Locate the cell with the specified text and output its [x, y] center coordinate. 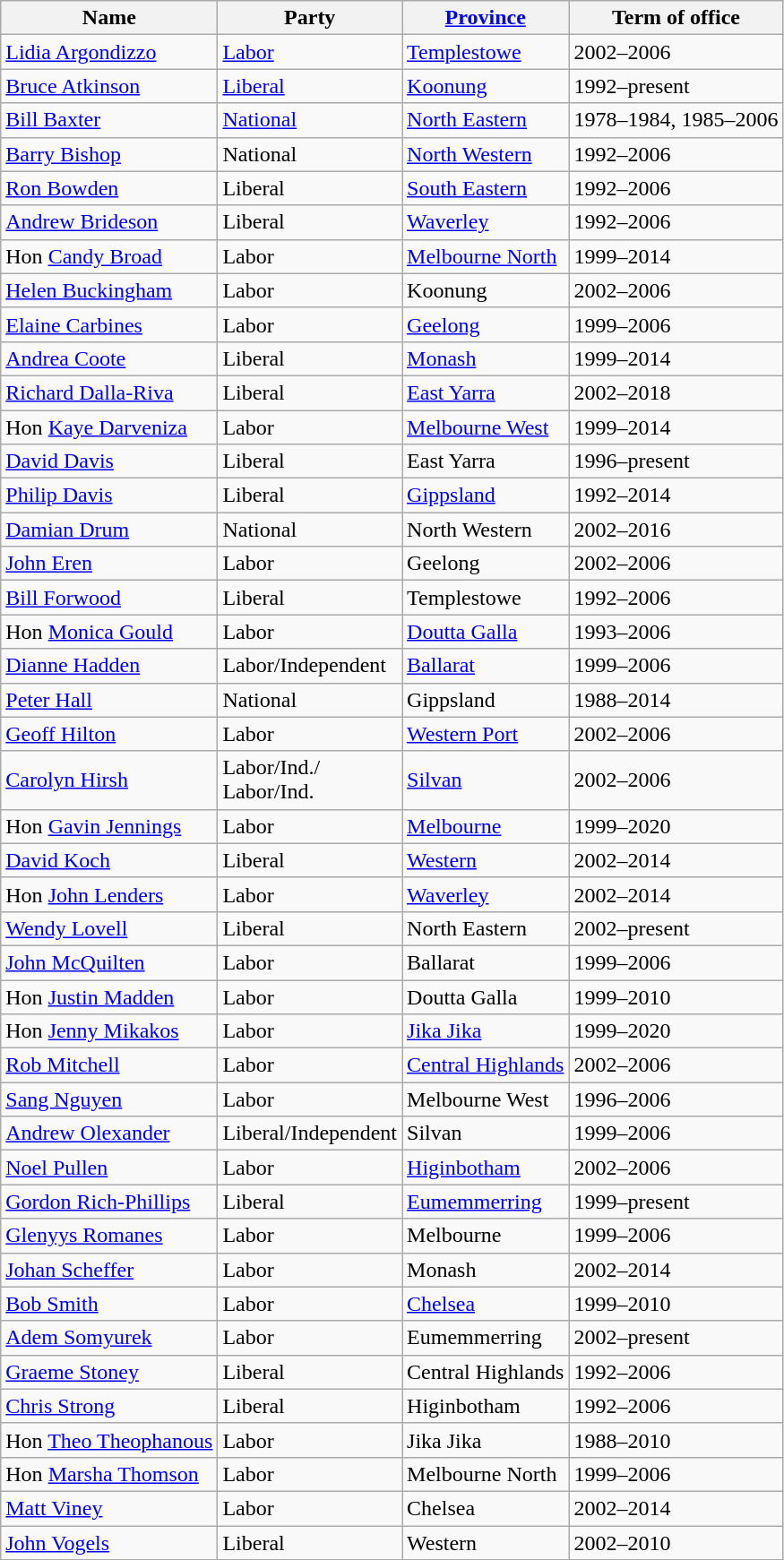
Adem Somyurek [109, 1338]
Philip Davis [109, 496]
1992–2014 [676, 496]
Hon Gavin Jennings [109, 826]
Matt Viney [109, 1508]
Party [310, 18]
David Davis [109, 461]
Carolyn Hirsh [109, 780]
Hon Theo Theophanous [109, 1440]
Chris Strong [109, 1406]
Bob Smith [109, 1304]
Geoff Hilton [109, 734]
Andrew Brideson [109, 222]
Peter Hall [109, 700]
Hon Marsha Thomson [109, 1474]
John Eren [109, 564]
1996–present [676, 461]
Bill Baxter [109, 120]
2002–2016 [676, 530]
Name [109, 18]
Bruce Atkinson [109, 86]
Elaine Carbines [109, 324]
John McQuilten [109, 962]
Hon Kaye Darveniza [109, 427]
Wendy Lovell [109, 928]
Noel Pullen [109, 1168]
Hon Jenny Mikakos [109, 1031]
Hon John Lenders [109, 894]
Damian Drum [109, 530]
1996–2006 [676, 1099]
Hon Candy Broad [109, 256]
Richard Dalla-Riva [109, 392]
Gordon Rich-Phillips [109, 1202]
1978–1984, 1985–2006 [676, 120]
Province [486, 18]
Western Port [486, 734]
Liberal/Independent [310, 1133]
Johan Scheffer [109, 1270]
Dianne Hadden [109, 666]
Labor/Independent [310, 666]
1993–2006 [676, 632]
Term of office [676, 18]
Barry Bishop [109, 154]
Helen Buckingham [109, 290]
Hon Monica Gould [109, 632]
2002–2010 [676, 1542]
Andrew Olexander [109, 1133]
Bill Forwood [109, 598]
Labor/Ind./Labor/Ind. [310, 780]
Hon Justin Madden [109, 997]
David Koch [109, 860]
Sang Nguyen [109, 1099]
1999–present [676, 1202]
John Vogels [109, 1542]
2002–2018 [676, 392]
Graeme Stoney [109, 1372]
Glenyys Romanes [109, 1236]
Ron Bowden [109, 188]
1988–2014 [676, 700]
South Eastern [486, 188]
1988–2010 [676, 1440]
Lidia Argondizzo [109, 52]
1992–present [676, 86]
Andrea Coote [109, 358]
Rob Mitchell [109, 1065]
